Search for the cell housing the specified text and yield its [X, Y] center coordinate. 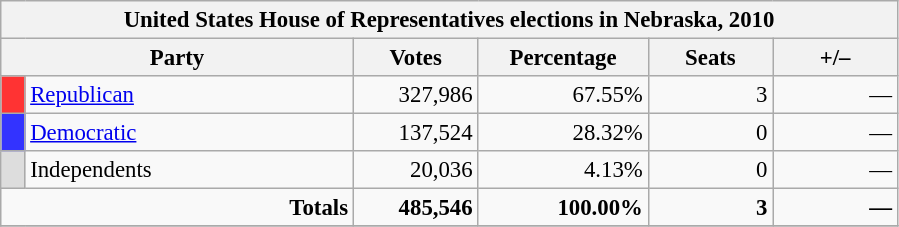
4.13% [563, 170]
United States House of Representatives elections in Nebraska, 2010 [450, 20]
67.55% [563, 95]
28.32% [563, 133]
20,036 [416, 170]
+/– [836, 58]
Votes [416, 58]
327,986 [416, 95]
Democratic [189, 133]
100.00% [563, 208]
Party [178, 58]
Republican [189, 95]
Independents [189, 170]
137,524 [416, 133]
Seats [710, 58]
Percentage [563, 58]
485,546 [416, 208]
Totals [178, 208]
